Determine the [X, Y] coordinate at the center of the cell enclosing the given text.  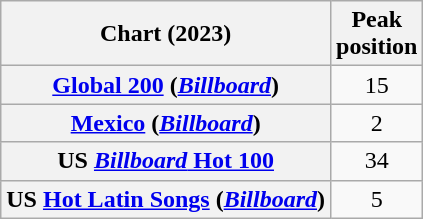
Mexico (Billboard) [166, 123]
2 [377, 123]
Global 200 (Billboard) [166, 85]
Chart (2023) [166, 34]
US Billboard Hot 100 [166, 161]
5 [377, 199]
Peakposition [377, 34]
34 [377, 161]
15 [377, 85]
US Hot Latin Songs (Billboard) [166, 199]
